Locate the cell with the specified text and output its [X, Y] center coordinate. 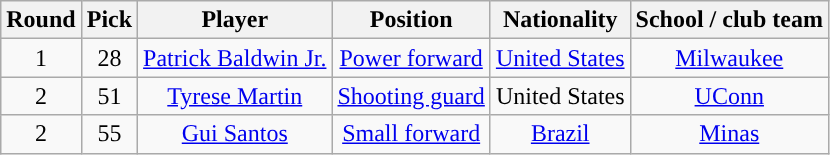
Round [41, 20]
Power forward [411, 58]
Tyrese Martin [235, 96]
Brazil [560, 134]
Pick [109, 20]
Player [235, 20]
UConn [729, 96]
28 [109, 58]
Small forward [411, 134]
Position [411, 20]
School / club team [729, 20]
Gui Santos [235, 134]
1 [41, 58]
Shooting guard [411, 96]
Nationality [560, 20]
51 [109, 96]
Patrick Baldwin Jr. [235, 58]
Minas [729, 134]
Milwaukee [729, 58]
55 [109, 134]
